Detect which cell encompasses the target text, then output its (x, y) center coordinate. 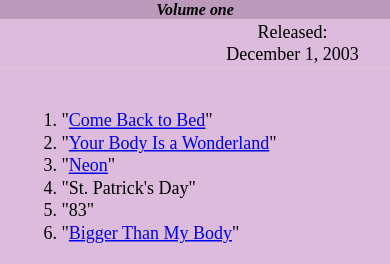
Volume one (195, 10)
"Come Back to Bed""Your Body Is a Wonderland""Neon""St. Patrick's Day""83""Bigger Than My Body" (195, 166)
Released:December 1, 2003 (292, 44)
